Return (x, y) of the center of cell containing provided text 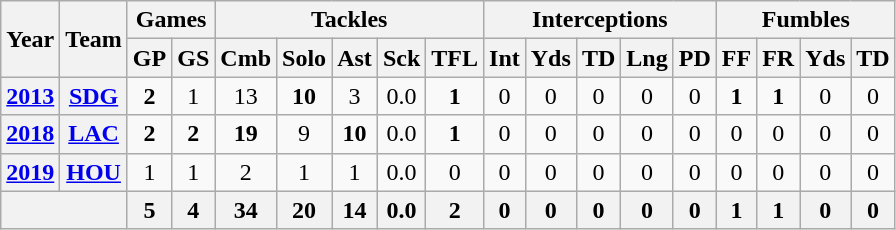
GP (149, 58)
13 (246, 96)
Year (30, 39)
Lng (647, 58)
3 (355, 96)
Sck (401, 58)
PD (694, 58)
Cmb (246, 58)
2013 (30, 96)
FF (736, 58)
34 (246, 210)
TFL (455, 58)
Fumbles (806, 20)
SDG (94, 96)
19 (246, 134)
4 (194, 210)
Int (505, 58)
GS (194, 58)
Games (170, 20)
Ast (355, 58)
Solo (304, 58)
2018 (30, 134)
FR (778, 58)
HOU (94, 172)
5 (149, 210)
2019 (30, 172)
Interceptions (600, 20)
Team (94, 39)
LAC (94, 134)
Tackles (350, 20)
14 (355, 210)
9 (304, 134)
20 (304, 210)
